Search for the cell housing the specified text and yield its [X, Y] center coordinate. 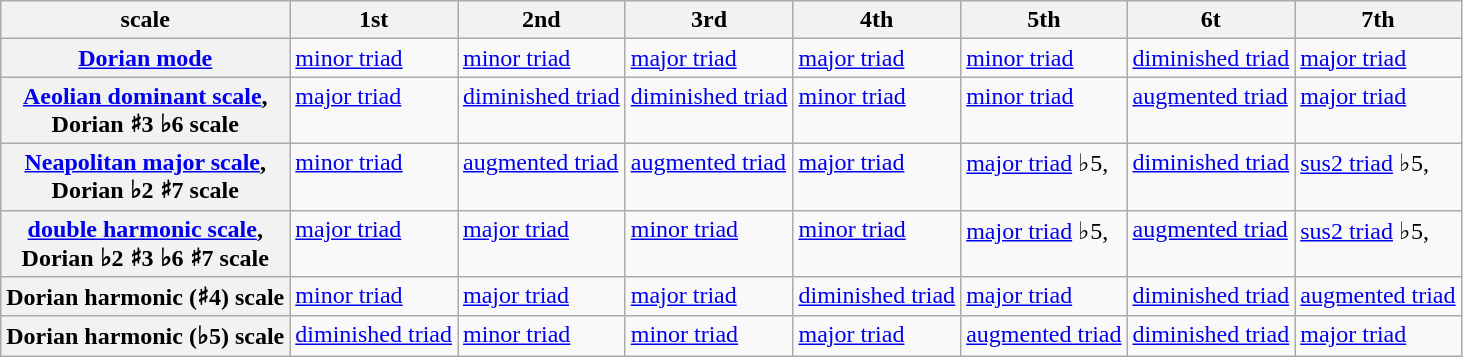
1st [374, 20]
Dorian harmonic (♯4) scale [146, 297]
3rd [709, 20]
4th [877, 20]
Dorian mode [146, 58]
scale [146, 20]
6t [1211, 20]
Neapolitan major scale,Dorian ♭2 ♯7 scale [146, 176]
Dorian harmonic (♭5) scale [146, 336]
2nd [542, 20]
double harmonic scale,Dorian ♭2 ♯3 ♭6 ♯7 scale [146, 244]
Aeolian dominant scale,Dorian ♯3 ♭6 scale [146, 110]
5th [1044, 20]
7th [1378, 20]
